Detect which cell encompasses the target text, then output its (x, y) center coordinate. 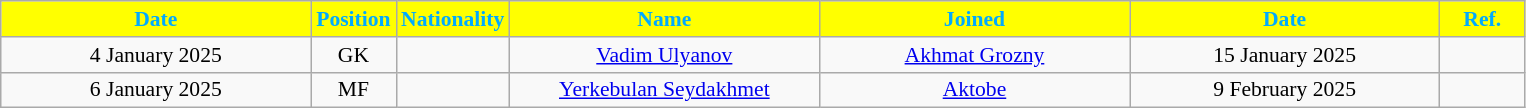
Position (354, 19)
Vadim Ulyanov (664, 55)
Nationality (452, 19)
Ref. (1482, 19)
MF (354, 90)
6 January 2025 (156, 90)
15 January 2025 (1285, 55)
Joined (974, 19)
Name (664, 19)
9 February 2025 (1285, 90)
Akhmat Grozny (974, 55)
GK (354, 55)
4 January 2025 (156, 55)
Aktobe (974, 90)
Yerkebulan Seydakhmet (664, 90)
